Output the [X, Y] coordinate of the center of the cell containing the given text.  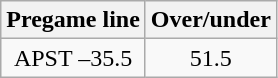
Pregame line [74, 20]
APST –35.5 [74, 58]
Over/under [210, 20]
51.5 [210, 58]
